For the text-containing cell, return its midpoint in (X, Y) coordinate format. 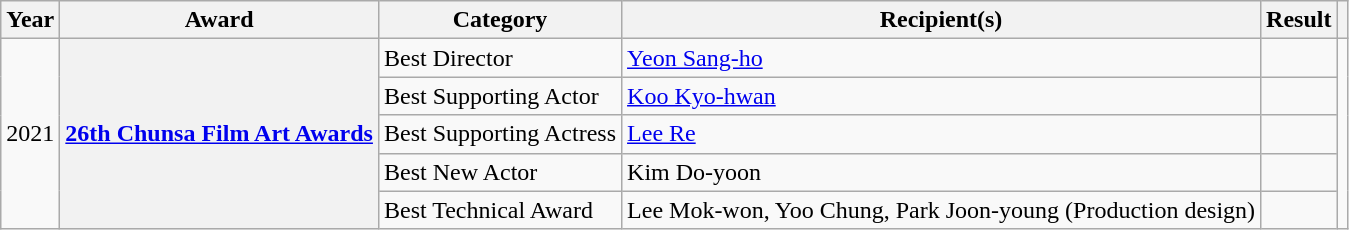
Kim Do-yoon (942, 172)
Best Director (500, 58)
Best New Actor (500, 172)
Yeon Sang-ho (942, 58)
26th Chunsa Film Art Awards (220, 134)
Lee Re (942, 134)
Koo Kyo-hwan (942, 96)
Best Supporting Actress (500, 134)
2021 (30, 134)
Lee Mok-won, Yoo Chung, Park Joon-young (Production design) (942, 210)
Category (500, 20)
Best Supporting Actor (500, 96)
Award (220, 20)
Best Technical Award (500, 210)
Result (1299, 20)
Recipient(s) (942, 20)
Year (30, 20)
